Determine the (x, y) coordinate at the center of the cell enclosing the given text.  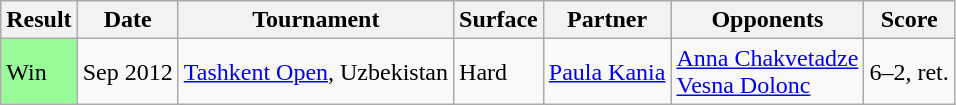
Hard (499, 72)
Win (39, 72)
Partner (607, 20)
Tournament (316, 20)
Tashkent Open, Uzbekistan (316, 72)
Score (909, 20)
Opponents (768, 20)
Surface (499, 20)
6–2, ret. (909, 72)
Result (39, 20)
Anna Chakvetadze Vesna Dolonc (768, 72)
Date (128, 20)
Sep 2012 (128, 72)
Paula Kania (607, 72)
